Scan for the cell matching the given text and deliver its (X, Y) coordinate at center. 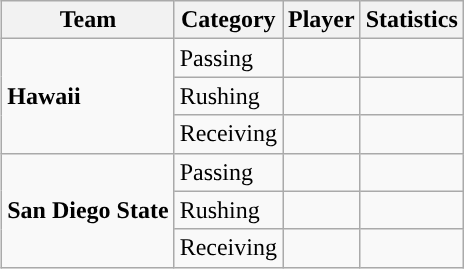
Statistics (412, 20)
Player (321, 20)
Team (88, 20)
San Diego State (88, 210)
Hawaii (88, 96)
Category (228, 20)
